Capture the cell that displays the provided text and extract its [X, Y] central coordinate. 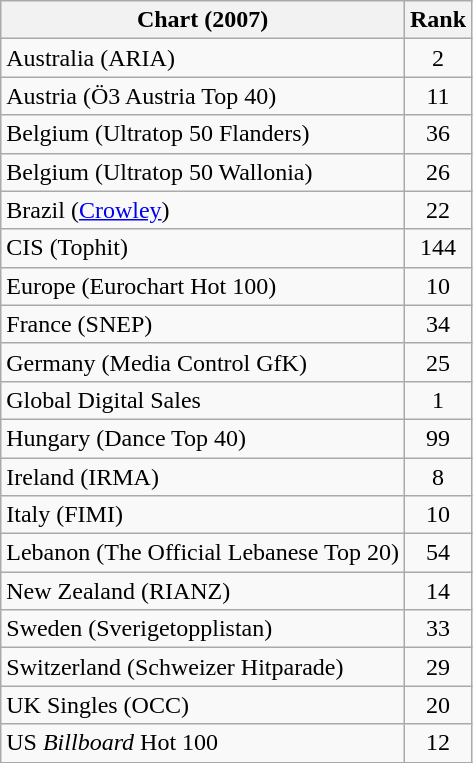
Germany (Media Control GfK) [203, 362]
1 [438, 400]
22 [438, 210]
CIS (Tophit) [203, 248]
UK Singles (OCC) [203, 705]
26 [438, 172]
33 [438, 629]
144 [438, 248]
Hungary (Dance Top 40) [203, 438]
14 [438, 591]
New Zealand (RIANZ) [203, 591]
Chart (2007) [203, 20]
11 [438, 96]
Australia (ARIA) [203, 58]
Belgium (Ultratop 50 Flanders) [203, 134]
2 [438, 58]
Italy (FIMI) [203, 515]
Belgium (Ultratop 50 Wallonia) [203, 172]
99 [438, 438]
Rank [438, 20]
54 [438, 553]
Austria (Ö3 Austria Top 40) [203, 96]
8 [438, 477]
US Billboard Hot 100 [203, 743]
12 [438, 743]
34 [438, 324]
29 [438, 667]
Lebanon (The Official Lebanese Top 20) [203, 553]
Global Digital Sales [203, 400]
20 [438, 705]
Europe (Eurochart Hot 100) [203, 286]
France (SNEP) [203, 324]
Brazil (Crowley) [203, 210]
Switzerland (Schweizer Hitparade) [203, 667]
Ireland (IRMA) [203, 477]
Sweden (Sverigetopplistan) [203, 629]
25 [438, 362]
36 [438, 134]
